Detect which cell encompasses the target text, then output its [x, y] center coordinate. 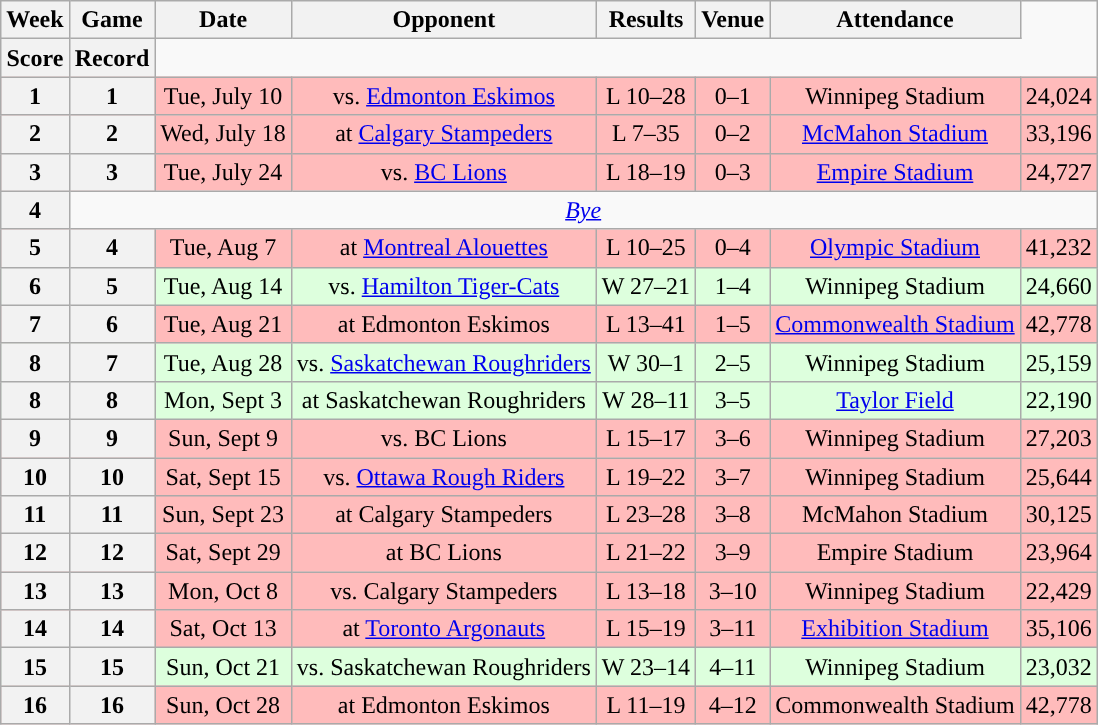
vs. Hamilton Tiger-Cats [444, 286]
25,644 [1058, 477]
22,429 [1058, 591]
3–10 [733, 591]
41,232 [1058, 248]
W 30–1 [646, 362]
Sun, Sept 23 [223, 515]
3–5 [733, 400]
23,964 [1058, 553]
0–2 [733, 134]
Opponent [444, 20]
Sat, Sept 29 [223, 553]
Week [35, 20]
0–4 [733, 248]
Tue, July 10 [223, 96]
L 21–22 [646, 553]
Wed, July 18 [223, 134]
Tue, Aug 21 [223, 324]
L 13–18 [646, 591]
3–9 [733, 553]
25,159 [1058, 362]
at BC Lions [444, 553]
Sun, Oct 28 [223, 705]
Mon, Sept 3 [223, 400]
0–3 [733, 172]
23,032 [1058, 667]
2–5 [733, 362]
Tue, July 24 [223, 172]
22,190 [1058, 400]
Tue, Aug 14 [223, 286]
Taylor Field [895, 400]
vs. Calgary Stampeders [444, 591]
4–11 [733, 667]
L 15–19 [646, 629]
W 28–11 [646, 400]
3–7 [733, 477]
Venue [733, 20]
Record [112, 58]
24,660 [1058, 286]
vs. Edmonton Eskimos [444, 96]
L 23–28 [646, 515]
L 19–22 [646, 477]
L 15–17 [646, 438]
Score [35, 58]
Tue, Aug 28 [223, 362]
3–8 [733, 515]
Mon, Oct 8 [223, 591]
24,727 [1058, 172]
vs. Ottawa Rough Riders [444, 477]
L 7–35 [646, 134]
Tue, Aug 7 [223, 248]
Date [223, 20]
Sat, Oct 13 [223, 629]
at Saskatchewan Roughriders [444, 400]
3–6 [733, 438]
L 10–28 [646, 96]
at Montreal Alouettes [444, 248]
Olympic Stadium [895, 248]
L 11–19 [646, 705]
24,024 [1058, 96]
Bye [583, 210]
1–4 [733, 286]
Sun, Sept 9 [223, 438]
Attendance [895, 20]
L 18–19 [646, 172]
4–12 [733, 705]
27,203 [1058, 438]
0–1 [733, 96]
at Toronto Argonauts [444, 629]
30,125 [1058, 515]
L 13–41 [646, 324]
1–5 [733, 324]
W 23–14 [646, 667]
3–11 [733, 629]
Game [112, 20]
Exhibition Stadium [895, 629]
33,196 [1058, 134]
Sun, Oct 21 [223, 667]
L 10–25 [646, 248]
Sat, Sept 15 [223, 477]
Results [646, 20]
35,106 [1058, 629]
W 27–21 [646, 286]
